Locate the cell with the specified text and output its (x, y) center coordinate. 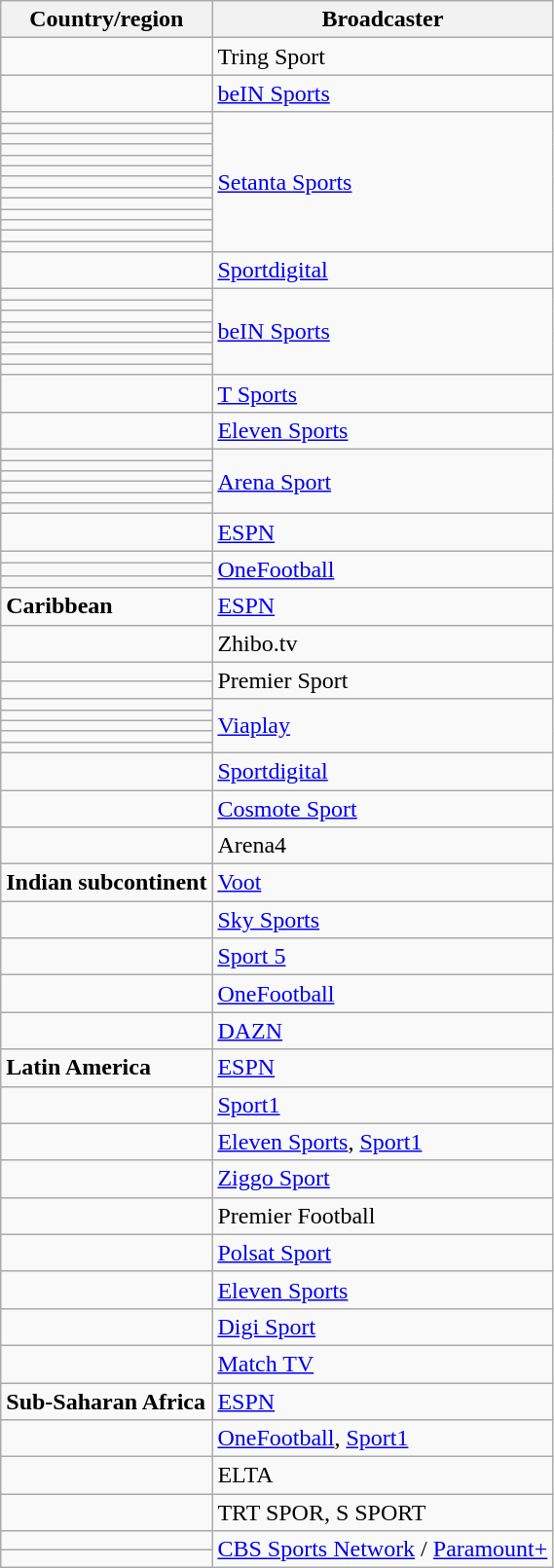
Arena Sport (383, 481)
Latin America (107, 1068)
Polsat Sport (383, 1253)
ELTA (383, 1476)
Digi Sport (383, 1327)
CBS Sports Network / Paramount+ (383, 1550)
Viaplay (383, 726)
Indian subcontinent (107, 883)
Country/region (107, 19)
Sport 5 (383, 957)
T Sports (383, 393)
Sky Sports (383, 920)
Eleven Sports, Sport1 (383, 1142)
Broadcaster (383, 19)
Caribbean (107, 606)
Tring Sport (383, 56)
Sub-Saharan Africa (107, 1401)
Voot (383, 883)
DAZN (383, 1031)
Setanta Sports (383, 182)
Arena4 (383, 846)
Cosmote Sport (383, 809)
Ziggo Sport (383, 1179)
OneFootball, Sport1 (383, 1439)
TRT SPOR, S SPORT (383, 1513)
Match TV (383, 1364)
Premier Sport (383, 680)
Sport1 (383, 1105)
Zhibo.tv (383, 643)
Premier Football (383, 1216)
